Return (X, Y) of the center of cell containing provided text 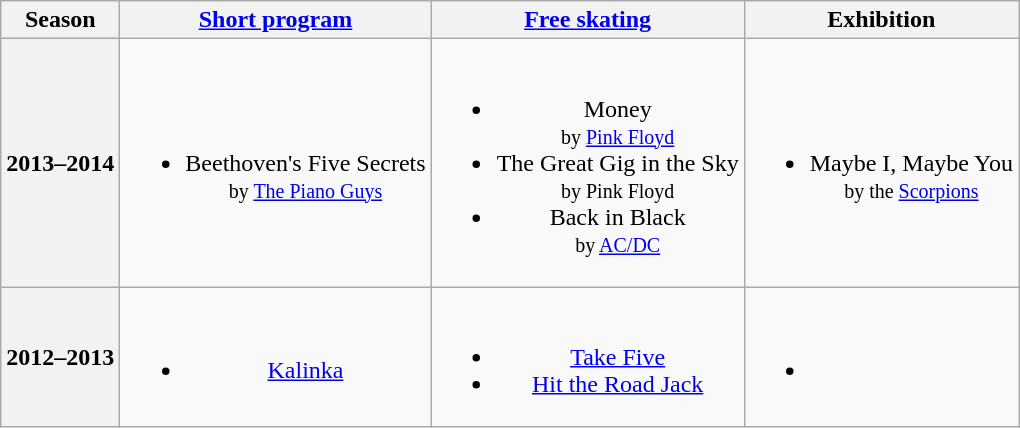
Take FiveHit the Road Jack (588, 357)
Maybe I, Maybe You by the Scorpions (881, 163)
Kalinka (276, 357)
Free skating (588, 20)
2012–2013 (60, 357)
Money by Pink Floyd The Great Gig in the Sky by Pink Floyd Back in Black by AC/DC (588, 163)
Exhibition (881, 20)
Beethoven's Five Secrets by The Piano Guys (276, 163)
Short program (276, 20)
2013–2014 (60, 163)
Season (60, 20)
